Identify which cell holds the provided text, then report its [x, y] central coordinate. 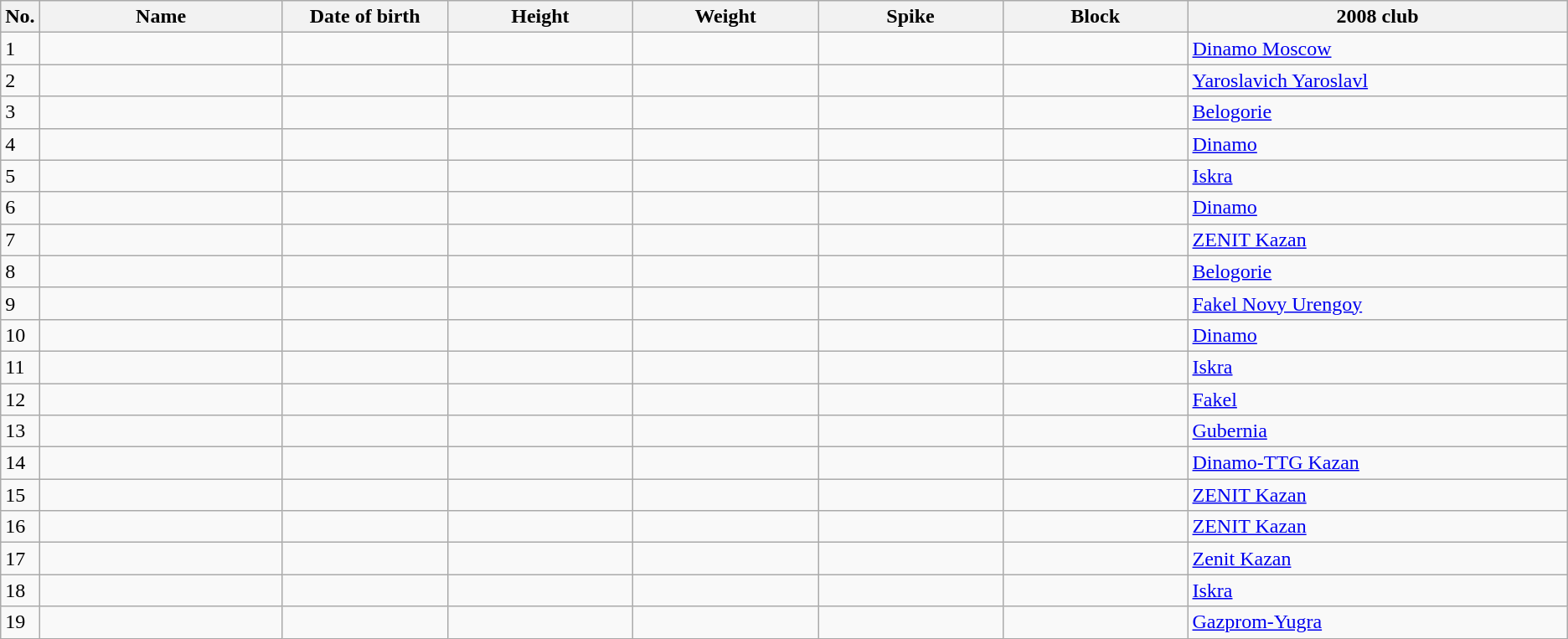
Dinamo-TTG Kazan [1377, 463]
2008 club [1377, 17]
Fakel Novy Urengoy [1377, 303]
19 [20, 622]
No. [20, 17]
11 [20, 367]
7 [20, 240]
Zenit Kazan [1377, 559]
12 [20, 399]
Block [1096, 17]
8 [20, 271]
Date of birth [365, 17]
1 [20, 49]
Height [539, 17]
10 [20, 335]
13 [20, 431]
9 [20, 303]
Name [161, 17]
Gubernia [1377, 431]
15 [20, 495]
2 [20, 80]
3 [20, 112]
14 [20, 463]
18 [20, 590]
16 [20, 527]
4 [20, 144]
17 [20, 559]
Fakel [1377, 399]
Yaroslavich Yaroslavl [1377, 80]
Weight [725, 17]
5 [20, 176]
Dinamo Moscow [1377, 49]
Spike [911, 17]
Gazprom-Yugra [1377, 622]
6 [20, 208]
